Pinpoint the cell where the given text exists, returning its [X, Y] midpoint coordinate. 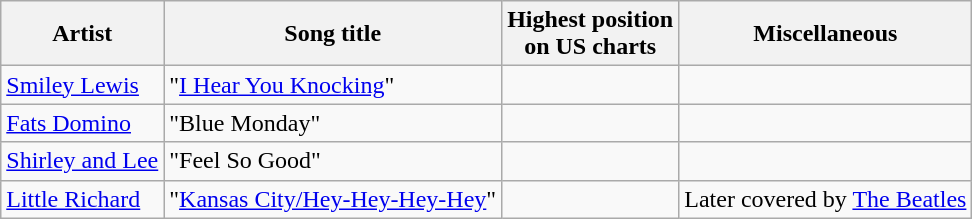
Smiley Lewis [82, 85]
Highest position on US charts [590, 34]
"Feel So Good" [333, 161]
Song title [333, 34]
"Kansas City/Hey-Hey-Hey-Hey" [333, 199]
Fats Domino [82, 123]
"I Hear You Knocking" [333, 85]
Shirley and Lee [82, 161]
Miscellaneous [826, 34]
Artist [82, 34]
"Blue Monday" [333, 123]
Later covered by The Beatles [826, 199]
Little Richard [82, 199]
